Provide the (X, Y) coordinate of the cell's center where the given text is located.  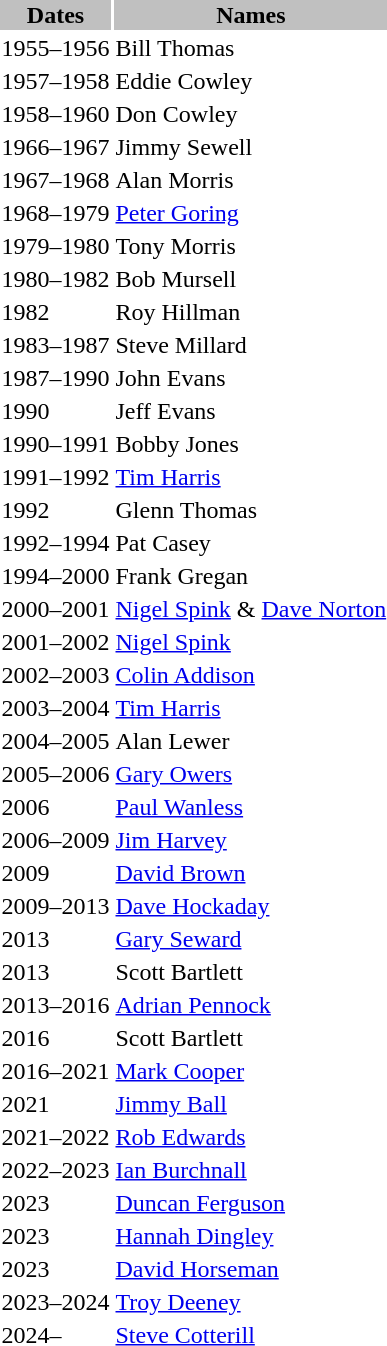
1990 (56, 411)
1958–1960 (56, 114)
1990–1991 (56, 444)
2021 (56, 1104)
1966–1967 (56, 147)
1968–1979 (56, 213)
1992 (56, 510)
1967–1968 (56, 180)
2004–2005 (56, 741)
2005–2006 (56, 774)
1955–1956 (56, 48)
1979–1980 (56, 246)
2001–2002 (56, 642)
2000–2001 (56, 609)
2016–2021 (56, 1071)
2009 (56, 873)
2002–2003 (56, 675)
2021–2022 (56, 1137)
2003–2004 (56, 708)
1980–1982 (56, 279)
1957–1958 (56, 81)
2016 (56, 1038)
2006 (56, 807)
2009–2013 (56, 906)
1992–1994 (56, 543)
1987–1990 (56, 378)
Dates (56, 15)
2013–2016 (56, 1005)
1982 (56, 312)
1983–1987 (56, 345)
2006–2009 (56, 840)
1994–2000 (56, 576)
2023–2024 (56, 1302)
2022–2023 (56, 1170)
1991–1992 (56, 477)
